Determine the [x, y] coordinate at the center of the cell enclosing the given text.  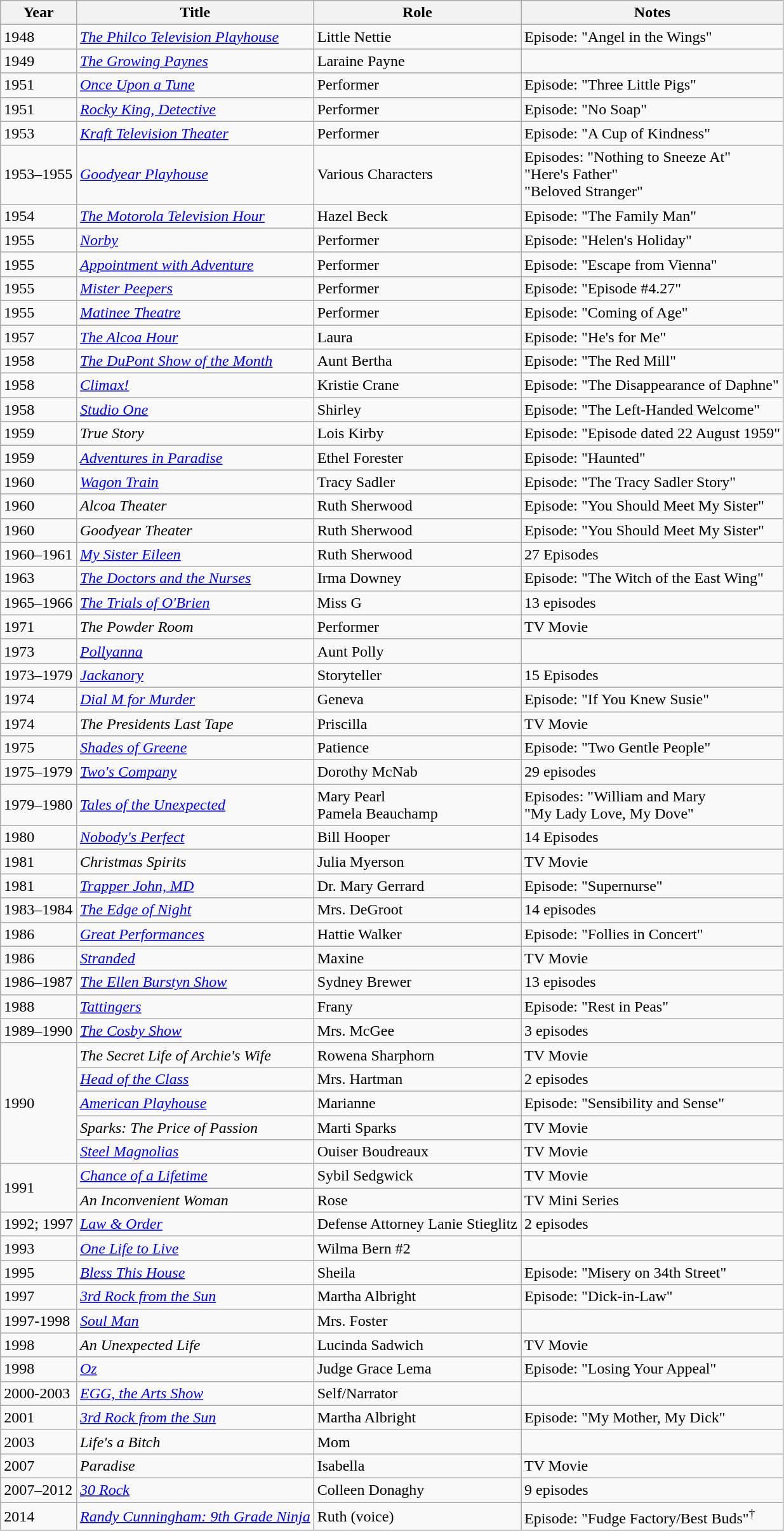
The Philco Television Playhouse [195, 37]
Episode: "The Family Man" [652, 216]
Mrs. McGee [417, 1031]
Matinee Theatre [195, 312]
Priscilla [417, 723]
Marianne [417, 1103]
Sheila [417, 1273]
1989–1990 [39, 1031]
Christmas Spirits [195, 862]
Wagon Train [195, 482]
The Ellen Burstyn Show [195, 982]
1983–1984 [39, 910]
My Sister Eileen [195, 554]
Bill Hooper [417, 838]
Little Nettie [417, 37]
Sydney Brewer [417, 982]
Soul Man [195, 1321]
14 Episodes [652, 838]
Wilma Bern #2 [417, 1248]
1975 [39, 748]
Aunt Bertha [417, 361]
1991 [39, 1188]
27 Episodes [652, 554]
Episode: "Sensibility and Sense" [652, 1103]
Episodes: "Nothing to Sneeze At""Here's Father""Beloved Stranger" [652, 175]
Episode: "Rest in Peas" [652, 1006]
Miss G [417, 603]
Rose [417, 1200]
1975–1979 [39, 772]
The Motorola Television Hour [195, 216]
Goodyear Theater [195, 530]
Episodes: "William and Mary "My Lady Love, My Dove" [652, 805]
Episode: "Supernurse" [652, 886]
Mister Peepers [195, 288]
Rocky King, Detective [195, 109]
Episode: "The Tracy Sadler Story" [652, 482]
1993 [39, 1248]
Randy Cunningham: 9th Grade Ninja [195, 1516]
Mom [417, 1441]
Episode: "Haunted" [652, 458]
Episode: "Helen's Holiday" [652, 240]
Episode: "Escape from Vienna" [652, 264]
Kraft Television Theater [195, 133]
15 Episodes [652, 675]
Great Performances [195, 934]
Maxine [417, 958]
Episode: "Episode #4.27" [652, 288]
An Unexpected Life [195, 1345]
Frany [417, 1006]
Goodyear Playhouse [195, 175]
1973–1979 [39, 675]
Hattie Walker [417, 934]
Colleen Donaghy [417, 1490]
Episode: "Follies in Concert" [652, 934]
9 episodes [652, 1490]
Law & Order [195, 1224]
Paradise [195, 1466]
Kristie Crane [417, 385]
True Story [195, 434]
1971 [39, 627]
2000-2003 [39, 1393]
1953–1955 [39, 175]
EGG, the Arts Show [195, 1393]
Laura [417, 337]
1980 [39, 838]
Life's a Bitch [195, 1441]
1988 [39, 1006]
Rowena Sharphorn [417, 1055]
Mrs. Foster [417, 1321]
The Trials of O'Brien [195, 603]
Episode: "Dick-in-Law" [652, 1297]
Mrs. Hartman [417, 1079]
1990 [39, 1103]
1997-1998 [39, 1321]
1948 [39, 37]
Dorothy McNab [417, 772]
An Inconvenient Woman [195, 1200]
Various Characters [417, 175]
2001 [39, 1417]
Episode: "The Red Mill" [652, 361]
3 episodes [652, 1031]
Appointment with Adventure [195, 264]
Episode: "Episode dated 22 August 1959" [652, 434]
Geneva [417, 699]
2007 [39, 1466]
Episode: "My Mother, My Dick" [652, 1417]
Sparks: The Price of Passion [195, 1127]
Hazel Beck [417, 216]
Dr. Mary Gerrard [417, 886]
Studio One [195, 410]
1973 [39, 651]
Episode: "If You Knew Susie" [652, 699]
1979–1980 [39, 805]
Episode: "Two Gentle People" [652, 748]
Tattingers [195, 1006]
Chance of a Lifetime [195, 1176]
29 episodes [652, 772]
Ruth (voice) [417, 1516]
Episode: "Losing Your Appeal" [652, 1369]
Norby [195, 240]
2007–2012 [39, 1490]
Episode: "He's for Me" [652, 337]
30 Rock [195, 1490]
The Secret Life of Archie's Wife [195, 1055]
Patience [417, 748]
1954 [39, 216]
The Presidents Last Tape [195, 723]
Title [195, 13]
Pollyanna [195, 651]
1995 [39, 1273]
Irma Downey [417, 578]
Storyteller [417, 675]
Episode: "Three Little Pigs" [652, 85]
Episode: "The Left-Handed Welcome" [652, 410]
Episode: "Misery on 34th Street" [652, 1273]
1949 [39, 61]
Lois Kirby [417, 434]
Year [39, 13]
The Growing Paynes [195, 61]
2014 [39, 1516]
Self/Narrator [417, 1393]
Episode: "The Disappearance of Daphne" [652, 385]
Steel Magnolias [195, 1152]
Laraine Payne [417, 61]
Adventures in Paradise [195, 458]
Ethel Forester [417, 458]
1953 [39, 133]
American Playhouse [195, 1103]
Head of the Class [195, 1079]
Episode: "Angel in the Wings" [652, 37]
Tales of the Unexpected [195, 805]
Ouiser Boudreaux [417, 1152]
Marti Sparks [417, 1127]
The Powder Room [195, 627]
1986–1987 [39, 982]
Role [417, 13]
The Doctors and the Nurses [195, 578]
The Cosby Show [195, 1031]
1963 [39, 578]
1992; 1997 [39, 1224]
Mrs. DeGroot [417, 910]
Bless This House [195, 1273]
Climax! [195, 385]
The DuPont Show of the Month [195, 361]
Episode: "A Cup of Kindness" [652, 133]
Julia Myerson [417, 862]
Shades of Greene [195, 748]
Episode: "Fudge Factory/Best Buds"† [652, 1516]
Oz [195, 1369]
Defense Attorney Lanie Stieglitz [417, 1224]
Two's Company [195, 772]
Jackanory [195, 675]
14 episodes [652, 910]
1957 [39, 337]
1960–1961 [39, 554]
Sybil Sedgwick [417, 1176]
Lucinda Sadwich [417, 1345]
1997 [39, 1297]
Once Upon a Tune [195, 85]
Aunt Polly [417, 651]
2003 [39, 1441]
1965–1966 [39, 603]
Mary PearlPamela Beauchamp [417, 805]
The Alcoa Hour [195, 337]
Stranded [195, 958]
One Life to Live [195, 1248]
Episode: "Coming of Age" [652, 312]
Alcoa Theater [195, 506]
Tracy Sadler [417, 482]
The Edge of Night [195, 910]
Nobody's Perfect [195, 838]
Trapper John, MD [195, 886]
Judge Grace Lema [417, 1369]
Isabella [417, 1466]
Episode: "The Witch of the East Wing" [652, 578]
TV Mini Series [652, 1200]
Episode: "No Soap" [652, 109]
Notes [652, 13]
Dial M for Murder [195, 699]
Shirley [417, 410]
